Locate the cell with the specified text and output its (X, Y) center coordinate. 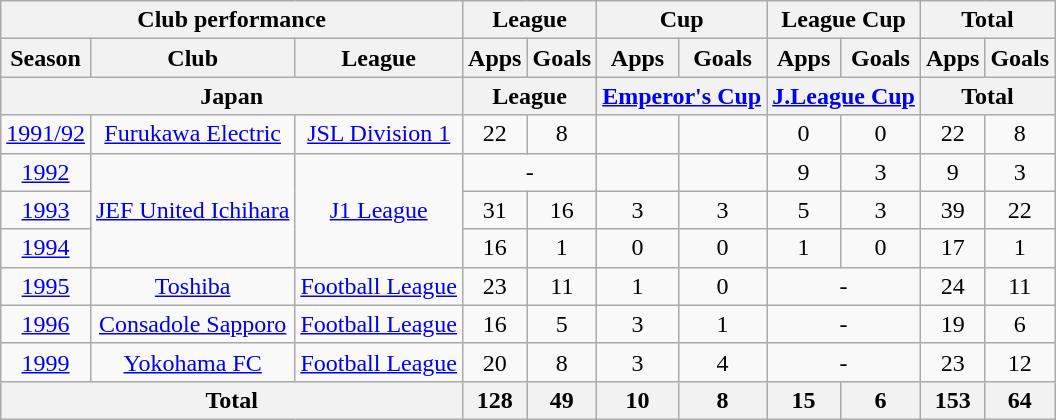
J1 League (379, 210)
1993 (46, 210)
Toshiba (192, 286)
1994 (46, 248)
4 (722, 362)
15 (804, 400)
League Cup (844, 20)
20 (495, 362)
Season (46, 58)
24 (952, 286)
39 (952, 210)
Club (192, 58)
Yokohama FC (192, 362)
Cup (682, 20)
J.League Cup (844, 96)
128 (495, 400)
Japan (232, 96)
1996 (46, 324)
64 (1020, 400)
153 (952, 400)
1999 (46, 362)
17 (952, 248)
Consadole Sapporo (192, 324)
JEF United Ichihara (192, 210)
1992 (46, 172)
31 (495, 210)
1995 (46, 286)
1991/92 (46, 134)
49 (562, 400)
19 (952, 324)
Emperor's Cup (682, 96)
Furukawa Electric (192, 134)
Club performance (232, 20)
10 (638, 400)
JSL Division 1 (379, 134)
12 (1020, 362)
